Provide the (x, y) coordinate of the cell's center where the given text is located.  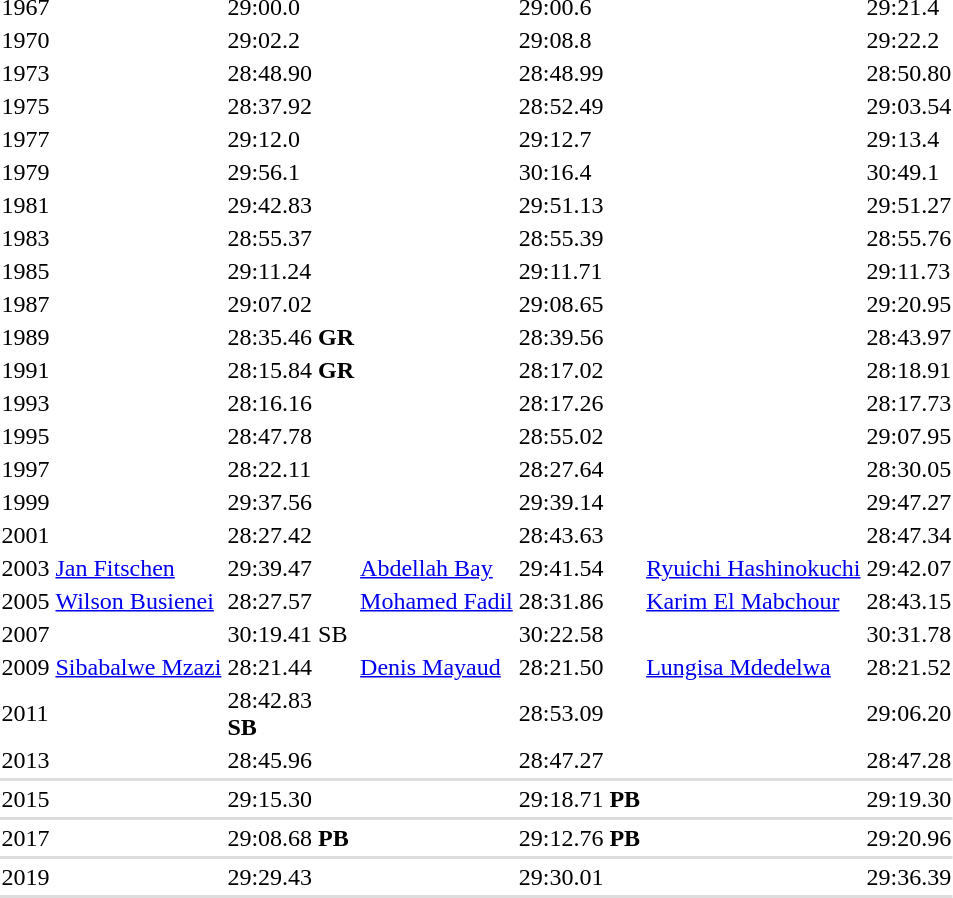
30:19.41 SB (291, 634)
30:31.78 (909, 634)
28:48.99 (579, 73)
2001 (26, 535)
28:27.64 (579, 469)
28:21.44 (291, 667)
28:47.78 (291, 436)
1997 (26, 469)
2003 (26, 568)
29:20.95 (909, 304)
29:18.71 PB (579, 799)
29:30.01 (579, 877)
1995 (26, 436)
30:16.4 (579, 172)
Lungisa Mdedelwa (754, 667)
2007 (26, 634)
28:22.11 (291, 469)
29:12.0 (291, 139)
28:21.52 (909, 667)
Karim El Mabchour (754, 601)
1989 (26, 337)
28:43.97 (909, 337)
29:12.76 PB (579, 838)
Ryuichi Hashinokuchi (754, 568)
29:29.43 (291, 877)
29:08.68 PB (291, 838)
Wilson Busienei (138, 601)
29:41.54 (579, 568)
30:49.1 (909, 172)
28:21.50 (579, 667)
29:51.13 (579, 205)
28:45.96 (291, 760)
29:39.14 (579, 502)
28:47.28 (909, 760)
29:22.2 (909, 40)
2005 (26, 601)
29:19.30 (909, 799)
28:48.90 (291, 73)
28:17.26 (579, 403)
29:11.24 (291, 271)
29:13.4 (909, 139)
Jan Fitschen (138, 568)
28:17.02 (579, 370)
29:11.71 (579, 271)
28:55.76 (909, 238)
30:22.58 (579, 634)
28:55.02 (579, 436)
29:37.56 (291, 502)
28:39.56 (579, 337)
2017 (26, 838)
2009 (26, 667)
28:37.92 (291, 106)
28:31.86 (579, 601)
28:47.27 (579, 760)
Sibabalwe Mzazi (138, 667)
1973 (26, 73)
1993 (26, 403)
29:02.2 (291, 40)
28:50.80 (909, 73)
29:08.65 (579, 304)
1999 (26, 502)
29:07.02 (291, 304)
29:08.8 (579, 40)
29:12.7 (579, 139)
1979 (26, 172)
Abdellah Bay (437, 568)
1981 (26, 205)
28:27.57 (291, 601)
28:17.73 (909, 403)
29:47.27 (909, 502)
28:52.49 (579, 106)
29:36.39 (909, 877)
28:30.05 (909, 469)
1991 (26, 370)
29:20.96 (909, 838)
29:03.54 (909, 106)
28:27.42 (291, 535)
28:55.39 (579, 238)
29:51.27 (909, 205)
1985 (26, 271)
1987 (26, 304)
29:39.47 (291, 568)
1977 (26, 139)
1970 (26, 40)
29:42.07 (909, 568)
28:47.34 (909, 535)
29:07.95 (909, 436)
28:18.91 (909, 370)
28:42.83SB (291, 714)
Denis Mayaud (437, 667)
28:43.63 (579, 535)
2013 (26, 760)
1975 (26, 106)
2011 (26, 714)
1983 (26, 238)
28:16.16 (291, 403)
28:35.46 GR (291, 337)
2015 (26, 799)
29:42.83 (291, 205)
2019 (26, 877)
28:55.37 (291, 238)
29:06.20 (909, 714)
28:15.84 GR (291, 370)
28:53.09 (579, 714)
29:11.73 (909, 271)
29:56.1 (291, 172)
Mohamed Fadil (437, 601)
28:43.15 (909, 601)
29:15.30 (291, 799)
